Pinpoint the cell where the given text exists, returning its (x, y) midpoint coordinate. 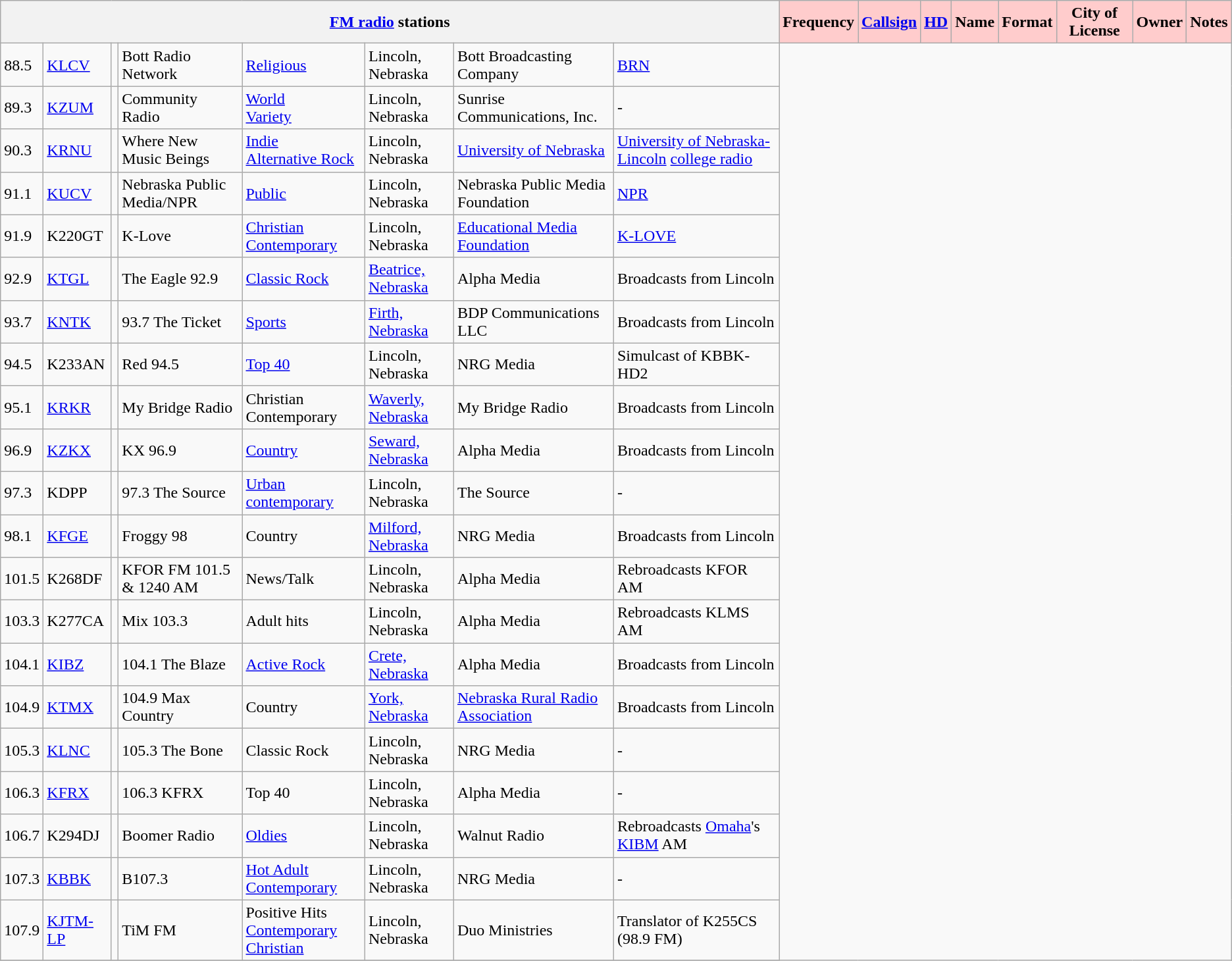
89.3 (22, 108)
Seward, Nebraska (409, 450)
K277CA (78, 621)
92.9 (22, 279)
Community Radio (180, 108)
FM radio stations (390, 22)
Waverly, Nebraska (409, 407)
KRKR (78, 407)
KIBZ (78, 665)
101.5 (22, 579)
University of Nebraska-Lincoln college radio (696, 150)
KJTM-LP (78, 930)
106.7 (22, 836)
98.1 (22, 536)
KLCV (78, 65)
BRN (696, 65)
Name (975, 22)
KLNC (78, 750)
BDP Communications LLC (533, 321)
KTMX (78, 707)
Boomer Radio (180, 836)
Oldies (303, 836)
Duo Ministries (533, 930)
103.3 (22, 621)
KFRX (78, 792)
Rebroadcasts KFOR AM (696, 579)
Red 94.5 (180, 365)
TiM FM (180, 930)
106.3 KFRX (180, 792)
93.7 The Ticket (180, 321)
105.3 The Bone (180, 750)
KNTK (78, 321)
KDPP (78, 492)
Public (303, 194)
97.3 (22, 492)
Rebroadcasts Omaha's KIBM AM (696, 836)
Positive HitsContemporary Christian (303, 930)
93.7 (22, 321)
Rebroadcasts KLMS AM (696, 621)
Sports (303, 321)
The Eagle 92.9 (180, 279)
Callsign (890, 22)
105.3 (22, 750)
KTGL (78, 279)
Bott Broadcasting Company (533, 65)
City of License (1094, 22)
K-LOVE (696, 236)
Format (1027, 22)
KZUM (78, 108)
Notes (1209, 22)
Milford, Nebraska (409, 536)
94.5 (22, 365)
Mix 103.3 (180, 621)
Firth, Nebraska (409, 321)
107.9 (22, 930)
K233AN (78, 365)
K294DJ (78, 836)
NPR (696, 194)
York, Nebraska (409, 707)
University of Nebraska (533, 150)
KFOR FM 101.5 & 1240 AM (180, 579)
K268DF (78, 579)
Translator of K255CS (98.9 FM) (696, 930)
Owner (1160, 22)
News/Talk (303, 579)
Frequency (819, 22)
Hot Adult Contemporary (303, 878)
88.5 (22, 65)
97.3 The Source (180, 492)
KFGE (78, 536)
Bott Radio Network (180, 65)
90.3 (22, 150)
Sunrise Communications, Inc. (533, 108)
95.1 (22, 407)
HD (936, 22)
104.9 Max Country (180, 707)
Educational Media Foundation (533, 236)
Nebraska Public Media Foundation (533, 194)
Nebraska Public Media/NPR (180, 194)
K-Love (180, 236)
K220GT (78, 236)
B107.3 (180, 878)
Crete, Nebraska (409, 665)
Walnut Radio (533, 836)
Beatrice, Nebraska (409, 279)
107.3 (22, 878)
Nebraska Rural Radio Association (533, 707)
The Source (533, 492)
104.1 The Blaze (180, 665)
96.9 (22, 450)
106.3 (22, 792)
Adult hits (303, 621)
91.9 (22, 236)
91.1 (22, 194)
WorldVariety (303, 108)
KX 96.9 (180, 450)
Religious (303, 65)
KUCV (78, 194)
Urban contemporary (303, 492)
Where New Music Beings (180, 150)
KBBK (78, 878)
104.9 (22, 707)
KRNU (78, 150)
Simulcast of KBBK-HD2 (696, 365)
Active Rock (303, 665)
IndieAlternative Rock (303, 150)
KZKX (78, 450)
Froggy 98 (180, 536)
104.1 (22, 665)
